Identify which cell holds the provided text, then report its [X, Y] central coordinate. 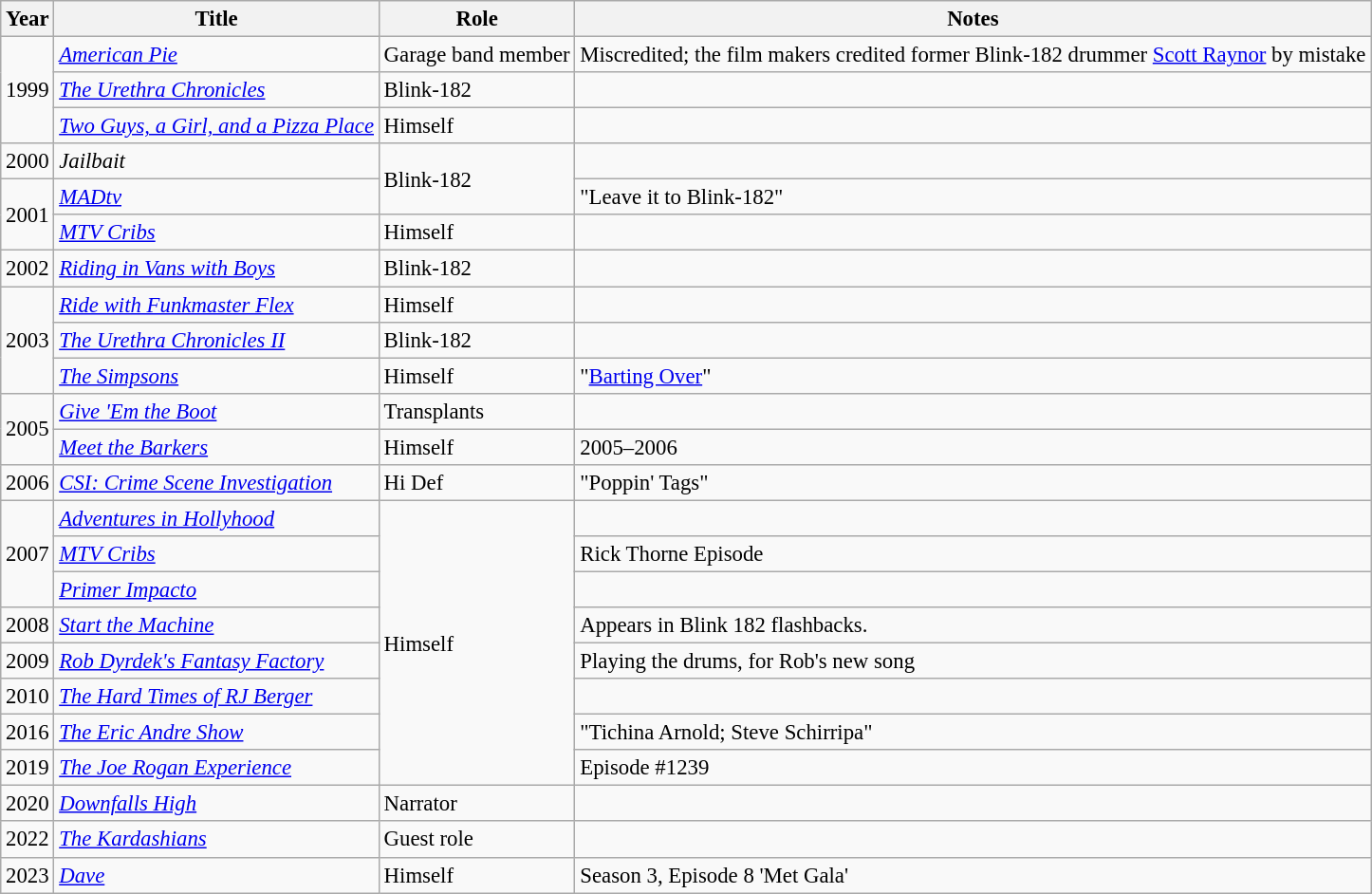
1999 [28, 91]
2007 [28, 554]
2010 [28, 697]
MADtv [216, 197]
The Joe Rogan Experience [216, 768]
Jailbait [216, 161]
"Tichina Arnold; Steve Schirripa" [973, 733]
American Pie [216, 55]
2005–2006 [973, 447]
2002 [28, 269]
Two Guys, a Girl, and a Pizza Place [216, 126]
Role [476, 19]
Meet the Barkers [216, 447]
Start the Machine [216, 625]
Appears in Blink 182 flashbacks. [973, 625]
Year [28, 19]
Episode #1239 [973, 768]
Guest role [476, 840]
2019 [28, 768]
The Simpsons [216, 376]
Notes [973, 19]
Playing the drums, for Rob's new song [973, 661]
Downfalls High [216, 804]
2003 [28, 340]
The Urethra Chronicles [216, 90]
The Kardashians [216, 840]
Title [216, 19]
Rick Thorne Episode [973, 554]
Garage band member [476, 55]
The Hard Times of RJ Berger [216, 697]
Season 3, Episode 8 'Met Gala' [973, 875]
Hi Def [476, 483]
CSI: Crime Scene Investigation [216, 483]
Riding in Vans with Boys [216, 269]
2000 [28, 161]
Primer Impacto [216, 589]
Adventures in Hollyhood [216, 518]
The Eric Andre Show [216, 733]
2001 [28, 214]
Ride with Funkmaster Flex [216, 305]
2006 [28, 483]
Miscredited; the film makers credited former Blink-182 drummer Scott Raynor by mistake [973, 55]
2009 [28, 661]
2008 [28, 625]
Transplants [476, 411]
"Leave it to Blink-182" [973, 197]
Rob Dyrdek's Fantasy Factory [216, 661]
Dave [216, 875]
Give 'Em the Boot [216, 411]
2023 [28, 875]
"Poppin' Tags" [973, 483]
2020 [28, 804]
Narrator [476, 804]
2005 [28, 429]
2016 [28, 733]
The Urethra Chronicles II [216, 340]
"Barting Over" [973, 376]
2022 [28, 840]
